Find where the given text appears and provide that cell's center as [X, Y] coordinate. 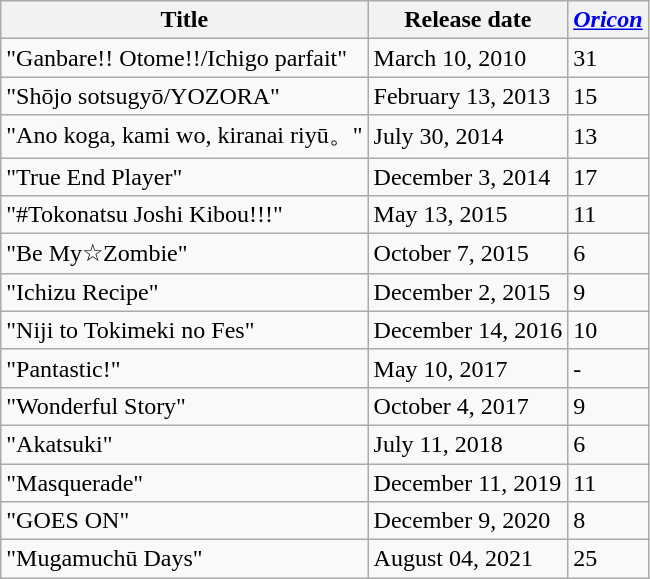
May 10, 2017 [468, 368]
July 30, 2014 [468, 136]
"Akatsuki" [184, 444]
17 [608, 177]
July 11, 2018 [468, 444]
Oricon [608, 20]
"Be My☆Zombie" [184, 254]
Title [184, 20]
"GOES ON" [184, 521]
10 [608, 330]
"True End Player" [184, 177]
15 [608, 96]
- [608, 368]
25 [608, 559]
13 [608, 136]
"Niji to Tokimeki no Fes" [184, 330]
"Pantastic!" [184, 368]
"Ichizu Recipe" [184, 292]
"Wonderful Story" [184, 406]
Release date [468, 20]
October 7, 2015 [468, 254]
October 4, 2017 [468, 406]
March 10, 2010 [468, 58]
"Mugamuchū Days" [184, 559]
December 11, 2019 [468, 483]
May 13, 2015 [468, 215]
August 04, 2021 [468, 559]
December 3, 2014 [468, 177]
"Ano koga, kami wo, kiranai riyū。" [184, 136]
31 [608, 58]
"Masquerade" [184, 483]
8 [608, 521]
"Ganbare!! Otome!!/Ichigo parfait" [184, 58]
"Shōjo sotsugyō/YOZORA" [184, 96]
"#Tokonatsu Joshi Kibou!!!" [184, 215]
February 13, 2013 [468, 96]
December 2, 2015 [468, 292]
December 14, 2016 [468, 330]
December 9, 2020 [468, 521]
